Pinpoint the cell where the given text exists, returning its (X, Y) midpoint coordinate. 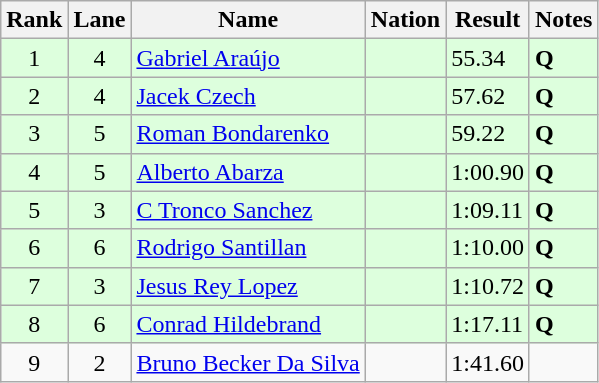
Notes (563, 20)
1:17.11 (488, 324)
Lane (100, 20)
Rodrigo Santillan (248, 248)
Alberto Abarza (248, 172)
59.22 (488, 134)
Gabriel Araújo (248, 58)
1:41.60 (488, 362)
Jesus Rey Lopez (248, 286)
Rank (34, 20)
1 (34, 58)
Nation (405, 20)
Roman Bondarenko (248, 134)
Jacek Czech (248, 96)
C Tronco Sanchez (248, 210)
Name (248, 20)
Bruno Becker Da Silva (248, 362)
9 (34, 362)
7 (34, 286)
1:10.00 (488, 248)
57.62 (488, 96)
8 (34, 324)
Result (488, 20)
Conrad Hildebrand (248, 324)
1:10.72 (488, 286)
1:00.90 (488, 172)
1:09.11 (488, 210)
55.34 (488, 58)
